Determine the (x, y) coordinate at the center of the cell enclosing the given text.  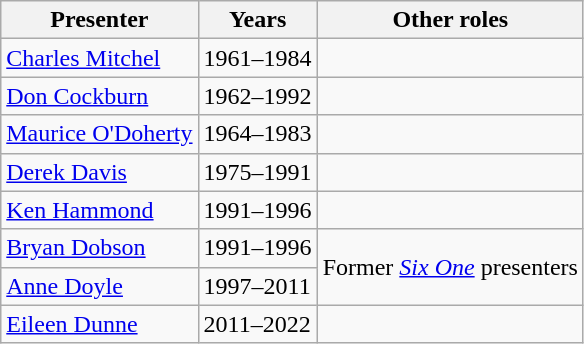
1997–2011 (258, 286)
Charles Mitchel (100, 58)
Presenter (100, 20)
Former Six One presenters (450, 267)
Years (258, 20)
2011–2022 (258, 324)
1962–1992 (258, 96)
Anne Doyle (100, 286)
Derek Davis (100, 172)
1975–1991 (258, 172)
Bryan Dobson (100, 248)
Ken Hammond (100, 210)
Other roles (450, 20)
Don Cockburn (100, 96)
Eileen Dunne (100, 324)
Maurice O'Doherty (100, 134)
1964–1983 (258, 134)
1961–1984 (258, 58)
